Search for the cell housing the specified text and yield its (x, y) center coordinate. 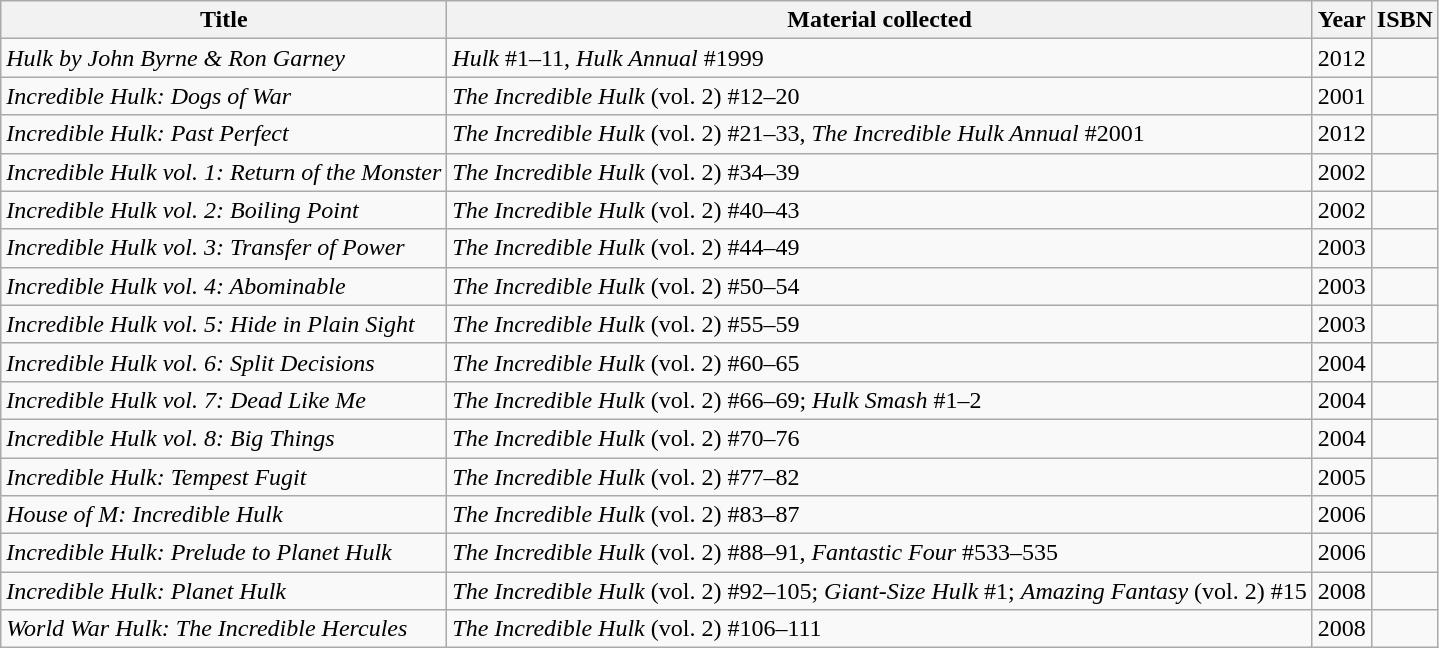
The Incredible Hulk (vol. 2) #21–33, The Incredible Hulk Annual #2001 (880, 134)
ISBN (1404, 20)
The Incredible Hulk (vol. 2) #34–39 (880, 172)
The Incredible Hulk (vol. 2) #66–69; Hulk Smash #1–2 (880, 400)
Incredible Hulk vol. 1: Return of the Monster (224, 172)
Incredible Hulk vol. 3: Transfer of Power (224, 248)
Incredible Hulk vol. 6: Split Decisions (224, 362)
The Incredible Hulk (vol. 2) #50–54 (880, 286)
Incredible Hulk vol. 5: Hide in Plain Sight (224, 324)
Incredible Hulk vol. 2: Boiling Point (224, 210)
The Incredible Hulk (vol. 2) #55–59 (880, 324)
Incredible Hulk vol. 4: Abominable (224, 286)
Hulk #1–11, Hulk Annual #1999 (880, 58)
The Incredible Hulk (vol. 2) #83–87 (880, 515)
Incredible Hulk vol. 7: Dead Like Me (224, 400)
The Incredible Hulk (vol. 2) #40–43 (880, 210)
Incredible Hulk: Tempest Fugit (224, 477)
The Incredible Hulk (vol. 2) #12–20 (880, 96)
The Incredible Hulk (vol. 2) #44–49 (880, 248)
The Incredible Hulk (vol. 2) #60–65 (880, 362)
2001 (1342, 96)
Incredible Hulk vol. 8: Big Things (224, 438)
World War Hulk: The Incredible Hercules (224, 629)
The Incredible Hulk (vol. 2) #77–82 (880, 477)
Year (1342, 20)
The Incredible Hulk (vol. 2) #106–111 (880, 629)
The Incredible Hulk (vol. 2) #88–91, Fantastic Four #533–535 (880, 553)
Hulk by John Byrne & Ron Garney (224, 58)
Incredible Hulk: Prelude to Planet Hulk (224, 553)
Title (224, 20)
The Incredible Hulk (vol. 2) #92–105; Giant-Size Hulk #1; Amazing Fantasy (vol. 2) #15 (880, 591)
The Incredible Hulk (vol. 2) #70–76 (880, 438)
Material collected (880, 20)
Incredible Hulk: Past Perfect (224, 134)
2005 (1342, 477)
Incredible Hulk: Planet Hulk (224, 591)
Incredible Hulk: Dogs of War (224, 96)
House of M: Incredible Hulk (224, 515)
